Scan for the cell matching the given text and deliver its [x, y] coordinate at center. 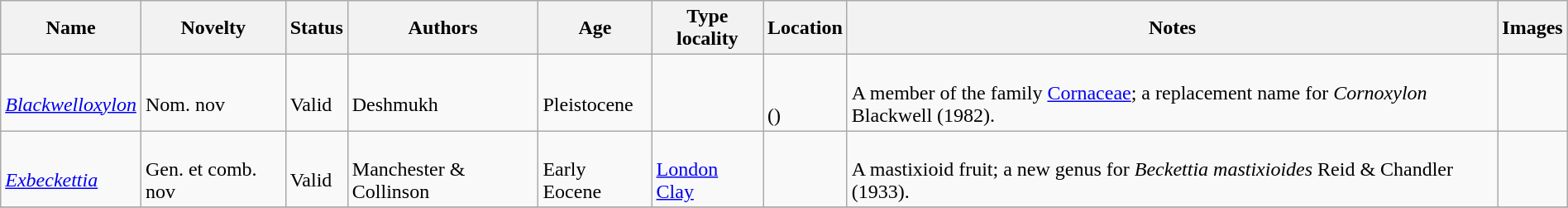
Location [806, 28]
Novelty [213, 28]
Type locality [708, 28]
() [806, 93]
Age [595, 28]
Name [71, 28]
Notes [1173, 28]
Gen. et comb. nov [213, 169]
Manchester & Collinson [443, 169]
A mastixioid fruit; a new genus for Beckettia mastixioides Reid & Chandler (1933). [1173, 169]
Status [316, 28]
Exbeckettia [71, 169]
Images [1532, 28]
Blackwelloxylon [71, 93]
Early Eocene [595, 169]
A member of the family Cornaceae; a replacement name for Cornoxylon Blackwell (1982). [1173, 93]
Pleistocene [595, 93]
Nom. nov [213, 93]
Authors [443, 28]
Deshmukh [443, 93]
London Clay [708, 169]
